Provide the [X, Y] coordinate of the cell's center where the given text is located.  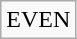
EVEN [38, 19]
